Scan for the cell matching the given text and deliver its (x, y) coordinate at center. 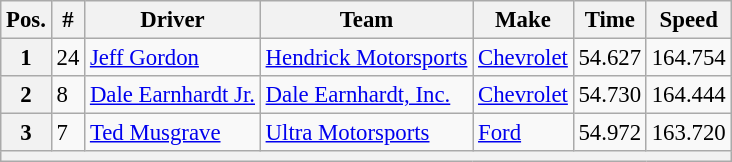
Ultra Motorsports (366, 133)
Ford (523, 133)
# (68, 20)
Time (610, 20)
Team (366, 20)
7 (68, 133)
24 (68, 58)
164.444 (688, 95)
54.972 (610, 133)
Speed (688, 20)
54.730 (610, 95)
3 (26, 133)
Dale Earnhardt, Inc. (366, 95)
54.627 (610, 58)
Make (523, 20)
Dale Earnhardt Jr. (173, 95)
Ted Musgrave (173, 133)
Pos. (26, 20)
Jeff Gordon (173, 58)
163.720 (688, 133)
Driver (173, 20)
1 (26, 58)
8 (68, 95)
2 (26, 95)
Hendrick Motorsports (366, 58)
164.754 (688, 58)
